Identify which cell holds the provided text, then report its (X, Y) central coordinate. 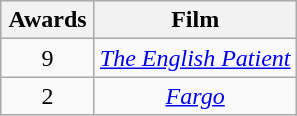
2 (48, 96)
Fargo (195, 96)
The English Patient (195, 58)
Film (195, 20)
Awards (48, 20)
9 (48, 58)
